Locate the cell with the specified text and output its [X, Y] center coordinate. 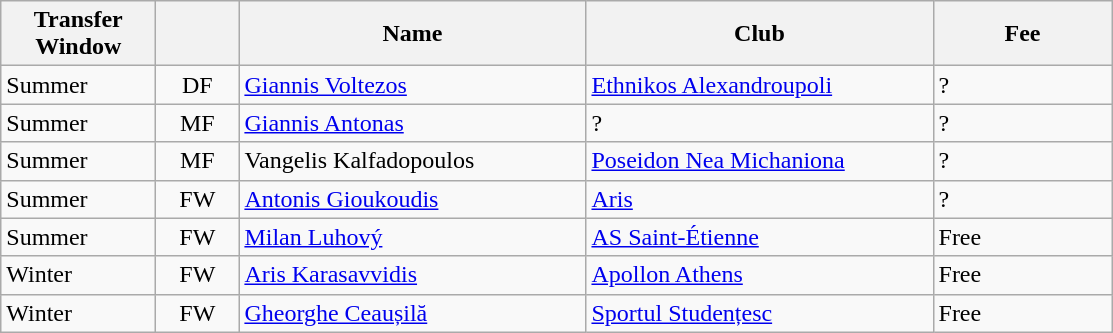
Sportul Studențesc [760, 313]
Giannis Voltezos [412, 85]
Antonis Gioukoudis [412, 199]
Apollon Athens [760, 275]
Giannis Antonas [412, 123]
Ethnikos Alexandroupoli [760, 85]
Transfer Window [78, 34]
Aris Karasavvidis [412, 275]
Milan Luhový [412, 237]
Gheorghe Ceaușilă [412, 313]
Vangelis Kalfadopoulos [412, 161]
AS Saint-Étienne [760, 237]
Name [412, 34]
Aris [760, 199]
DF [198, 85]
Club [760, 34]
Fee [1022, 34]
Poseidon Nea Michaniona [760, 161]
